Determine the (X, Y) coordinate at the center of the cell enclosing the given text.  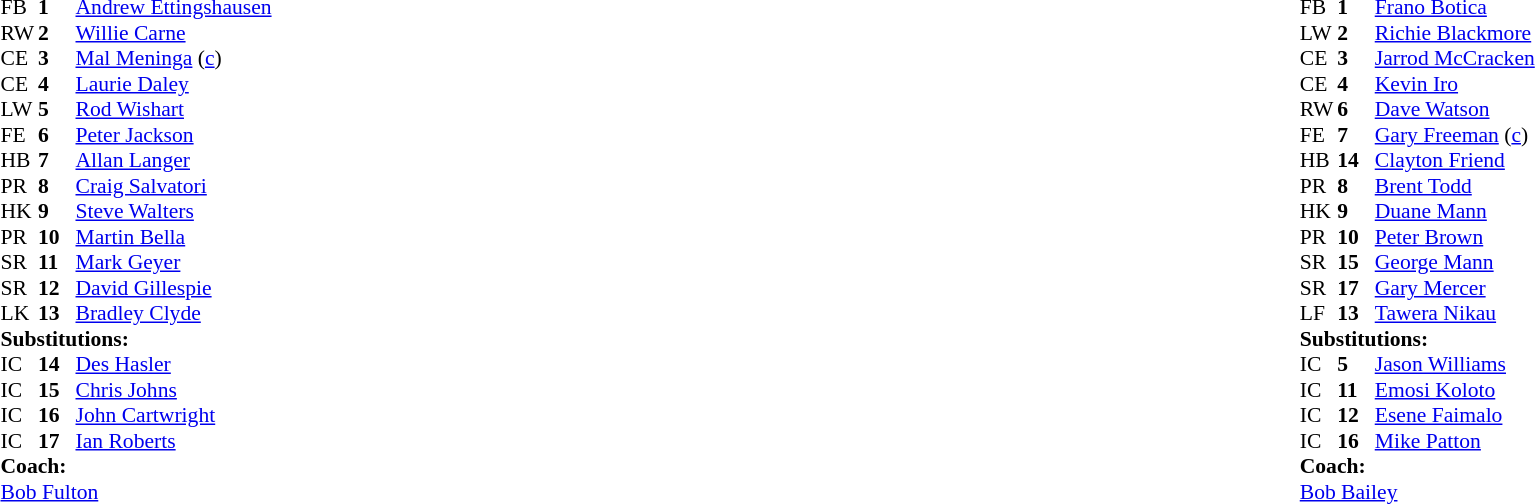
Jason Williams (1455, 365)
Gary Freeman (c) (1455, 135)
Rod Wishart (174, 109)
Mal Meninga (c) (174, 59)
Mark Geyer (174, 263)
Esene Faimalo (1455, 415)
Steve Walters (174, 211)
Peter Jackson (174, 135)
Tawera Nikau (1455, 313)
Clayton Friend (1455, 161)
Des Hasler (174, 365)
LK (19, 313)
George Mann (1455, 263)
Jarrod McCracken (1455, 59)
David Gillespie (174, 288)
LF (1319, 313)
Allan Langer (174, 161)
John Cartwright (174, 415)
Duane Mann (1455, 211)
Bradley Clyde (174, 313)
Ian Roberts (174, 441)
Dave Watson (1455, 109)
Craig Salvatori (174, 186)
Richie Blackmore (1455, 33)
Gary Mercer (1455, 288)
Laurie Daley (174, 84)
Martin Bella (174, 237)
Mike Patton (1455, 441)
Emosi Koloto (1455, 390)
Peter Brown (1455, 237)
Chris Johns (174, 390)
Brent Todd (1455, 186)
Kevin Iro (1455, 84)
Willie Carne (174, 33)
